From the cell containing the given text, extract its center point as (X, Y) coordinate. 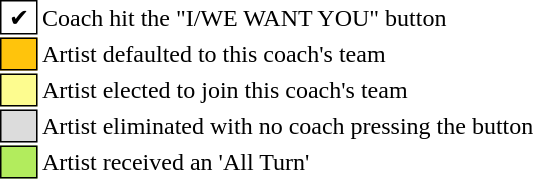
✔ (19, 17)
